Output the (X, Y) coordinate of the center of the cell containing the given text.  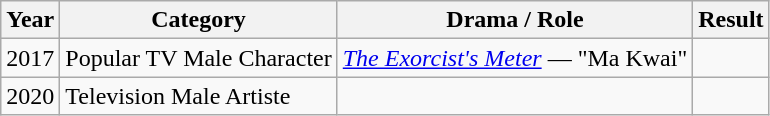
The Exorcist's Meter — "Ma Kwai" (515, 58)
Year (30, 20)
Popular TV Male Character (198, 58)
2017 (30, 58)
Category (198, 20)
2020 (30, 96)
Television Male Artiste (198, 96)
Result (731, 20)
Drama / Role (515, 20)
